Provide the [X, Y] coordinate of the cell's center where the given text is located.  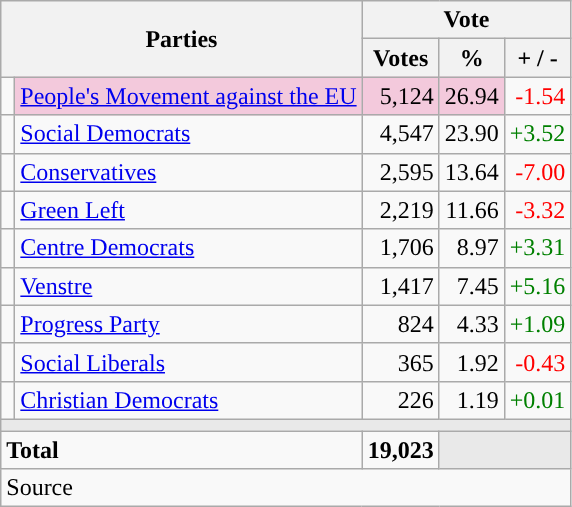
1.92 [472, 362]
1.19 [472, 400]
2,219 [400, 210]
Social Liberals [188, 362]
Centre Democrats [188, 248]
-1.54 [538, 96]
Christian Democrats [188, 400]
-3.32 [538, 210]
+0.01 [538, 400]
5,124 [400, 96]
19,023 [400, 449]
+ / - [538, 58]
Source [286, 488]
13.64 [472, 172]
Social Democrats [188, 134]
4.33 [472, 324]
% [472, 58]
+3.31 [538, 248]
Votes [400, 58]
People's Movement against the EU [188, 96]
+1.09 [538, 324]
26.94 [472, 96]
824 [400, 324]
23.90 [472, 134]
1,706 [400, 248]
Conservatives [188, 172]
365 [400, 362]
8.97 [472, 248]
Total [182, 449]
+5.16 [538, 286]
+3.52 [538, 134]
1,417 [400, 286]
11.66 [472, 210]
Vote [466, 20]
-7.00 [538, 172]
Venstre [188, 286]
Green Left [188, 210]
2,595 [400, 172]
Progress Party [188, 324]
7.45 [472, 286]
4,547 [400, 134]
Parties [182, 39]
226 [400, 400]
-0.43 [538, 362]
